Return the [X, Y] coordinate for the center point of the cell that contains the specified text.  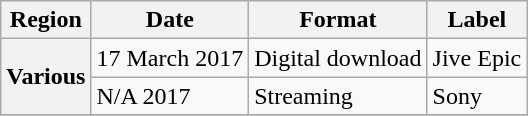
Label [477, 20]
N/A 2017 [170, 96]
Date [170, 20]
Digital download [338, 58]
17 March 2017 [170, 58]
Jive Epic [477, 58]
Format [338, 20]
Sony [477, 96]
Streaming [338, 96]
Various [46, 77]
Region [46, 20]
